Extract the (x, y) coordinate from the center of the cell holding the provided text.  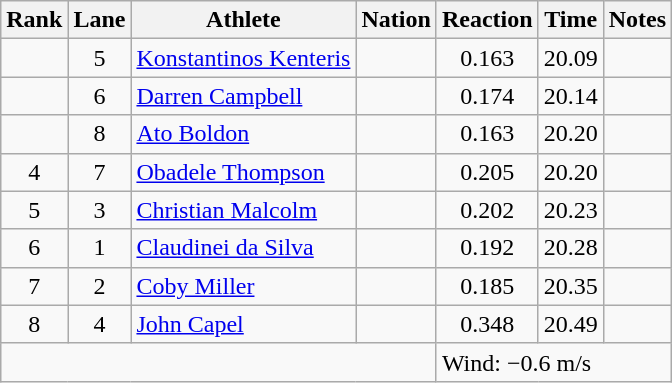
0.202 (487, 210)
20.23 (570, 210)
3 (100, 210)
Reaction (487, 20)
Ato Boldon (244, 134)
1 (100, 248)
0.185 (487, 286)
Darren Campbell (244, 96)
0.348 (487, 324)
20.49 (570, 324)
Coby Miller (244, 286)
Claudinei da Silva (244, 248)
Wind: −0.6 m/s (554, 362)
Konstantinos Kenteris (244, 58)
20.35 (570, 286)
Rank (34, 20)
2 (100, 286)
Lane (100, 20)
Athlete (244, 20)
Christian Malcolm (244, 210)
Time (570, 20)
John Capel (244, 324)
0.174 (487, 96)
20.28 (570, 248)
0.205 (487, 172)
Notes (637, 20)
Nation (396, 20)
0.192 (487, 248)
20.09 (570, 58)
Obadele Thompson (244, 172)
20.14 (570, 96)
